Capture the cell that displays the provided text and extract its (x, y) central coordinate. 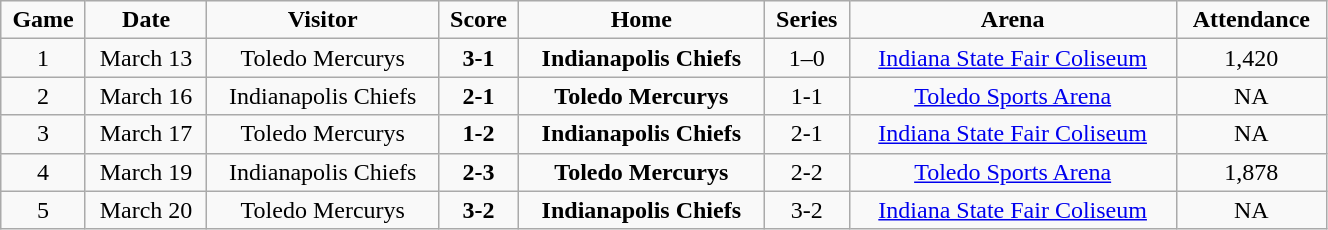
Series (806, 20)
1,878 (1251, 172)
Home (641, 20)
1-2 (478, 134)
4 (44, 172)
1,420 (1251, 58)
1-1 (806, 96)
3-1 (478, 58)
March 16 (146, 96)
March 20 (146, 210)
2-3 (478, 172)
March 19 (146, 172)
1–0 (806, 58)
2-2 (806, 172)
Arena (1012, 20)
Attendance (1251, 20)
Date (146, 20)
5 (44, 210)
Game (44, 20)
Visitor (323, 20)
1 (44, 58)
March 17 (146, 134)
2 (44, 96)
Score (478, 20)
March 13 (146, 58)
3 (44, 134)
